Capture the cell that displays the provided text and extract its (x, y) central coordinate. 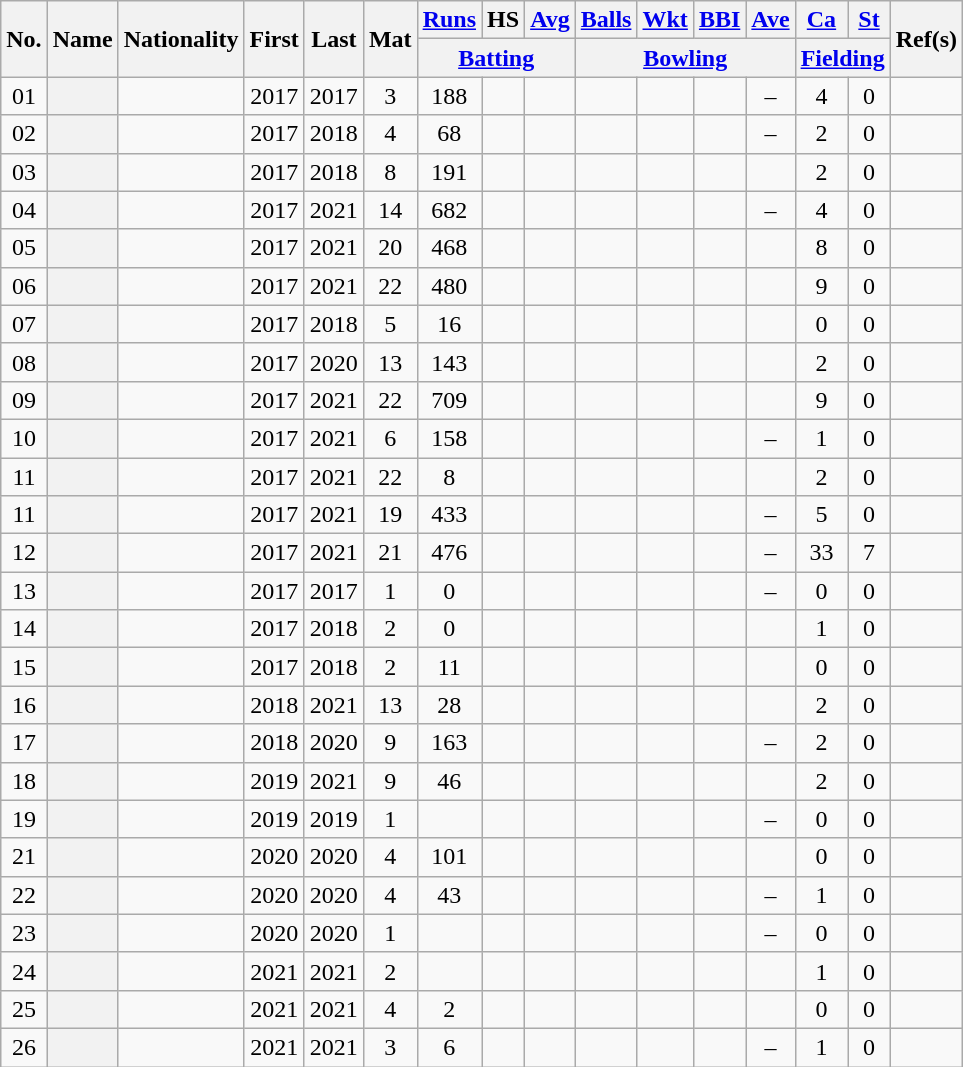
433 (449, 515)
17 (24, 743)
BBI (719, 20)
07 (24, 324)
Batting (496, 58)
682 (449, 210)
25 (24, 1009)
26 (24, 1047)
Name (82, 39)
05 (24, 248)
Runs (449, 20)
143 (449, 362)
24 (24, 971)
709 (449, 400)
Avg (550, 20)
101 (449, 857)
163 (449, 743)
Ca (822, 20)
Bowling (685, 58)
18 (24, 781)
23 (24, 933)
No. (24, 39)
Last (334, 39)
HS (504, 20)
Balls (606, 20)
188 (449, 96)
Mat (390, 39)
28 (449, 705)
Fielding (842, 58)
33 (822, 553)
Wkt (665, 20)
68 (449, 134)
158 (449, 438)
43 (449, 895)
468 (449, 248)
08 (24, 362)
480 (449, 286)
Nationality (181, 39)
476 (449, 553)
02 (24, 134)
46 (449, 781)
09 (24, 400)
191 (449, 172)
Ref(s) (926, 39)
St (869, 20)
7 (869, 553)
04 (24, 210)
10 (24, 438)
06 (24, 286)
20 (390, 248)
01 (24, 96)
12 (24, 553)
First (274, 39)
15 (24, 667)
Ave (770, 20)
03 (24, 172)
